Identify which cell holds the provided text, then report its [x, y] central coordinate. 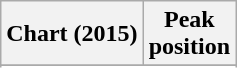
Chart (2015) [72, 34]
Peakposition [189, 34]
